For the text-containing cell, return its midpoint in (X, Y) coordinate format. 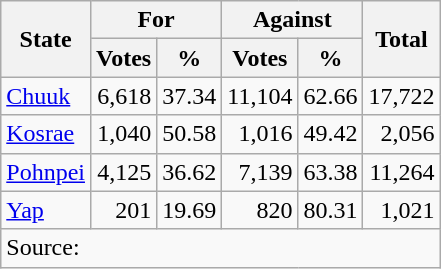
Yap (46, 210)
1,016 (260, 134)
11,104 (260, 96)
Against (292, 20)
62.66 (330, 96)
Chuuk (46, 96)
820 (260, 210)
80.31 (330, 210)
17,722 (402, 96)
7,139 (260, 172)
1,021 (402, 210)
For (156, 20)
49.42 (330, 134)
19.69 (190, 210)
6,618 (123, 96)
State (46, 39)
Source: (220, 248)
Pohnpei (46, 172)
1,040 (123, 134)
4,125 (123, 172)
63.38 (330, 172)
2,056 (402, 134)
Total (402, 39)
11,264 (402, 172)
36.62 (190, 172)
201 (123, 210)
50.58 (190, 134)
Kosrae (46, 134)
37.34 (190, 96)
